Locate the cell with the specified text and output its [X, Y] center coordinate. 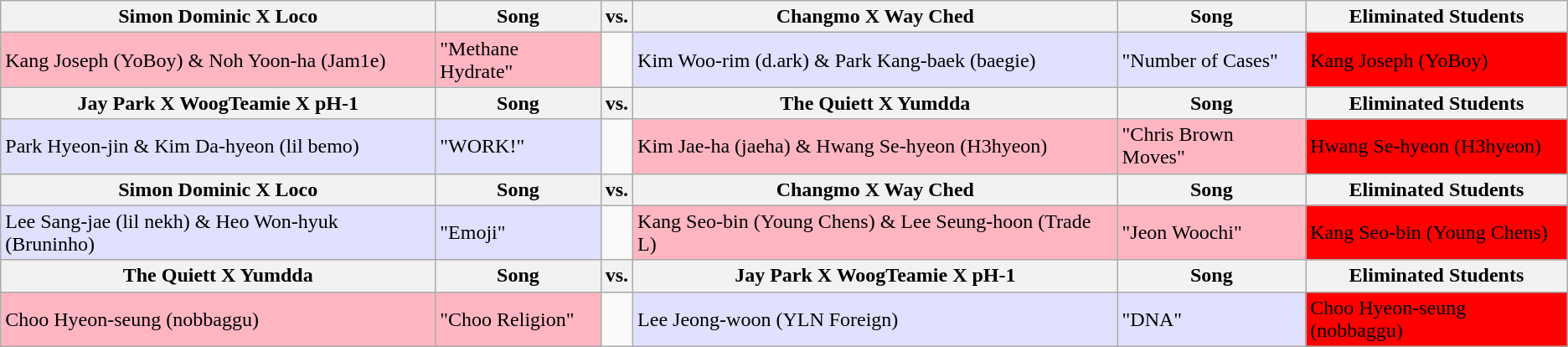
Lee Jeong-woon (YLN Foreign) [875, 319]
Kang Seo-bin (Young Chens) [1437, 233]
"Number of Cases" [1211, 60]
"Chris Brown Moves" [1211, 146]
Park Hyeon-jin & Kim Da-hyeon (lil bemo) [218, 146]
Kang Joseph (YoBoy) & Noh Yoon-ha (Jam1e) [218, 60]
Kim Woo-rim (d.ark) & Park Kang-baek (baegie) [875, 60]
"Methane Hydrate" [518, 60]
"WORK!" [518, 146]
Kim Jae-ha (jaeha) & Hwang Se-hyeon (H3hyeon) [875, 146]
"DNA" [1211, 319]
"Jeon Woochi" [1211, 233]
"Choo Religion" [518, 319]
Lee Sang-jae (lil nekh) & Heo Won-hyuk (Bruninho) [218, 233]
Hwang Se-hyeon (H3hyeon) [1437, 146]
"Emoji" [518, 233]
Kang Joseph (YoBoy) [1437, 60]
Kang Seo-bin (Young Chens) & Lee Seung-hoon (Trade L) [875, 233]
